Extract the [x, y] coordinate from the center of the cell holding the provided text.  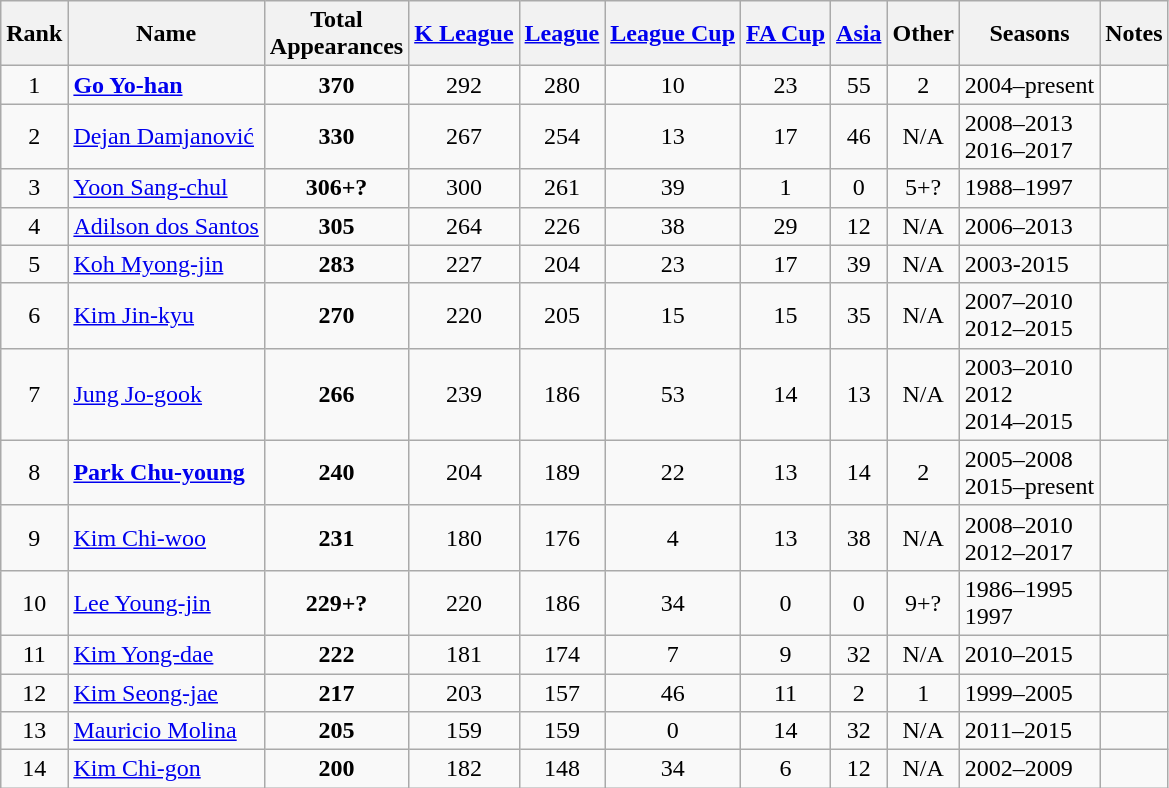
2002–2009 [1029, 769]
Kim Chi-gon [166, 769]
181 [464, 654]
5 [34, 264]
240 [336, 472]
180 [464, 538]
2010–2015 [1029, 654]
306+? [336, 188]
2005–20082015–present [1029, 472]
292 [464, 85]
1999–2005 [1029, 693]
Kim Jin-kyu [166, 316]
264 [464, 226]
330 [336, 136]
5+? [923, 188]
2007–20102012–2015 [1029, 316]
35 [859, 316]
League [562, 34]
Jung Jo-gook [166, 394]
Notes [1134, 34]
174 [562, 654]
1988–1997 [1029, 188]
Kim Chi-woo [166, 538]
266 [336, 394]
254 [562, 136]
239 [464, 394]
Kim Yong-dae [166, 654]
270 [336, 316]
Kim Seong-jae [166, 693]
FA Cup [786, 34]
Name [166, 34]
Koh Myong-jin [166, 264]
Yoon Sang-chul [166, 188]
370 [336, 85]
2008–20132016–2017 [1029, 136]
3 [34, 188]
222 [336, 654]
231 [336, 538]
148 [562, 769]
Rank [34, 34]
Park Chu-young [166, 472]
2003–201020122014–2015 [1029, 394]
280 [562, 85]
227 [464, 264]
157 [562, 693]
55 [859, 85]
22 [673, 472]
29 [786, 226]
Mauricio Molina [166, 731]
Adilson dos Santos [166, 226]
TotalAppearances [336, 34]
2008–20102012–2017 [1029, 538]
Other [923, 34]
176 [562, 538]
217 [336, 693]
2004–present [1029, 85]
Asia [859, 34]
200 [336, 769]
261 [562, 188]
1986–19951997 [1029, 602]
182 [464, 769]
Lee Young-jin [166, 602]
2006–2013 [1029, 226]
K League [464, 34]
283 [336, 264]
226 [562, 226]
305 [336, 226]
Seasons [1029, 34]
300 [464, 188]
Dejan Damjanović [166, 136]
League Cup [673, 34]
203 [464, 693]
8 [34, 472]
Go Yo-han [166, 85]
53 [673, 394]
2011–2015 [1029, 731]
2003-2015 [1029, 264]
189 [562, 472]
229+? [336, 602]
9+? [923, 602]
267 [464, 136]
